For the text-containing cell, return its midpoint in [x, y] coordinate format. 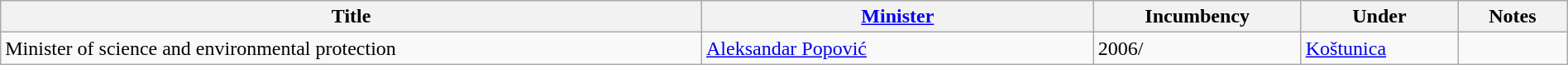
Notes [1513, 17]
Title [351, 17]
Aleksandar Popović [898, 48]
Incumbency [1198, 17]
Minister of science and environmental protection [351, 48]
Minister [898, 17]
Under [1379, 17]
2006/ [1198, 48]
Koštunica [1379, 48]
